Capture the cell that displays the provided text and extract its (x, y) central coordinate. 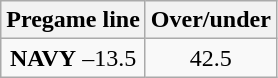
Pregame line (74, 20)
Over/under (210, 20)
42.5 (210, 58)
NAVY –13.5 (74, 58)
